Extract the [x, y] coordinate from the center of the cell holding the provided text.  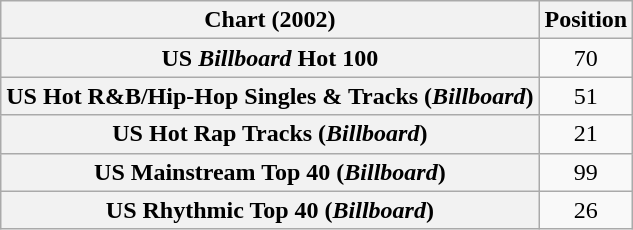
51 [586, 96]
US Billboard Hot 100 [270, 58]
70 [586, 58]
US Rhythmic Top 40 (Billboard) [270, 210]
US Hot Rap Tracks (Billboard) [270, 134]
US Mainstream Top 40 (Billboard) [270, 172]
Chart (2002) [270, 20]
21 [586, 134]
US Hot R&B/Hip-Hop Singles & Tracks (Billboard) [270, 96]
Position [586, 20]
99 [586, 172]
26 [586, 210]
